Extract the (x, y) coordinate from the center of the cell holding the provided text.  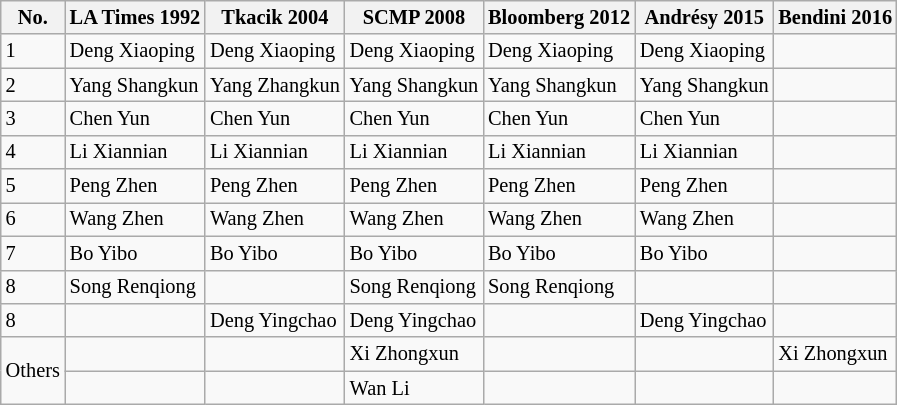
2 (33, 85)
Wan Li (414, 388)
Tkacik 2004 (275, 17)
6 (33, 219)
7 (33, 253)
Yang Zhangkun (275, 85)
LA Times 1992 (135, 17)
5 (33, 186)
Others (33, 370)
1 (33, 51)
Bendini 2016 (835, 17)
Bloomberg 2012 (559, 17)
SCMP 2008 (414, 17)
No. (33, 17)
3 (33, 118)
Andrésy 2015 (704, 17)
4 (33, 152)
